Detect which cell encompasses the target text, then output its (X, Y) center coordinate. 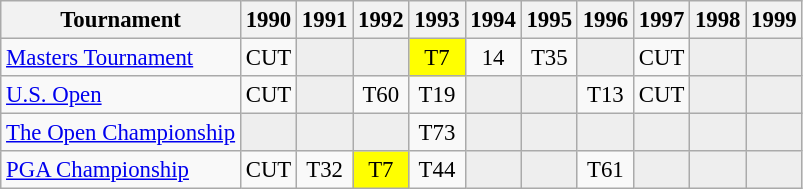
Tournament (121, 20)
14 (493, 58)
PGA Championship (121, 170)
1996 (605, 20)
U.S. Open (121, 95)
1993 (437, 20)
T61 (605, 170)
T60 (381, 95)
1999 (774, 20)
T44 (437, 170)
T32 (325, 170)
1994 (493, 20)
Masters Tournament (121, 58)
1997 (661, 20)
1995 (549, 20)
T13 (605, 95)
T19 (437, 95)
1998 (718, 20)
1992 (381, 20)
1990 (268, 20)
The Open Championship (121, 133)
T35 (549, 58)
1991 (325, 20)
T73 (437, 133)
